Return the [x, y] coordinate for the center point of the cell that contains the specified text.  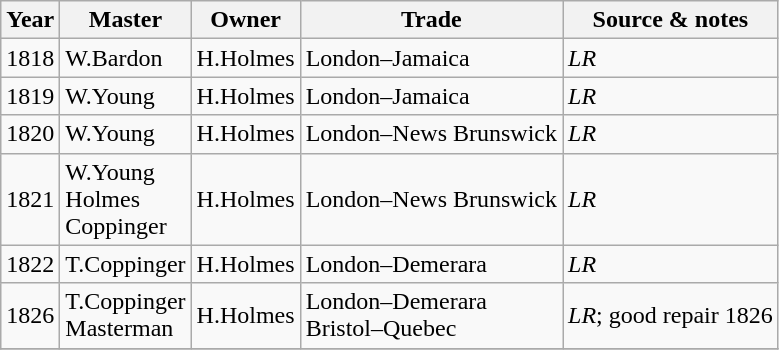
1820 [30, 134]
London–DemeraraBristol–Quebec [431, 316]
Source & notes [671, 20]
1822 [30, 264]
Year [30, 20]
W.YoungHolmesCoppinger [126, 199]
London–Demerara [431, 264]
1818 [30, 58]
Master [126, 20]
1819 [30, 96]
T.Coppinger [126, 264]
1826 [30, 316]
LR; good repair 1826 [671, 316]
1821 [30, 199]
Trade [431, 20]
T.CoppingerMasterman [126, 316]
Owner [246, 20]
W.Bardon [126, 58]
